Search for the cell housing the specified text and yield its [x, y] center coordinate. 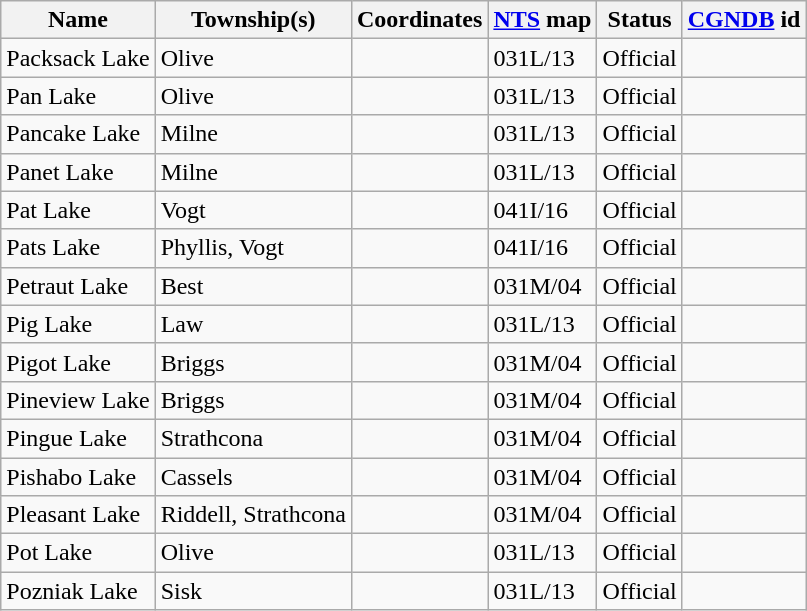
Strathcona [253, 438]
Sisk [253, 591]
Petraut Lake [78, 286]
Name [78, 20]
Packsack Lake [78, 58]
Pot Lake [78, 553]
NTS map [542, 20]
Panet Lake [78, 172]
Coordinates [419, 20]
Pan Lake [78, 96]
Best [253, 286]
Riddell, Strathcona [253, 515]
Pozniak Lake [78, 591]
Pancake Lake [78, 134]
Phyllis, Vogt [253, 248]
Pleasant Lake [78, 515]
CGNDB id [744, 20]
Pigot Lake [78, 362]
Status [640, 20]
Cassels [253, 477]
Law [253, 324]
Pineview Lake [78, 400]
Pishabo Lake [78, 477]
Township(s) [253, 20]
Pat Lake [78, 210]
Pats Lake [78, 248]
Pig Lake [78, 324]
Vogt [253, 210]
Pingue Lake [78, 438]
